Locate the cell with the specified text and output its (X, Y) center coordinate. 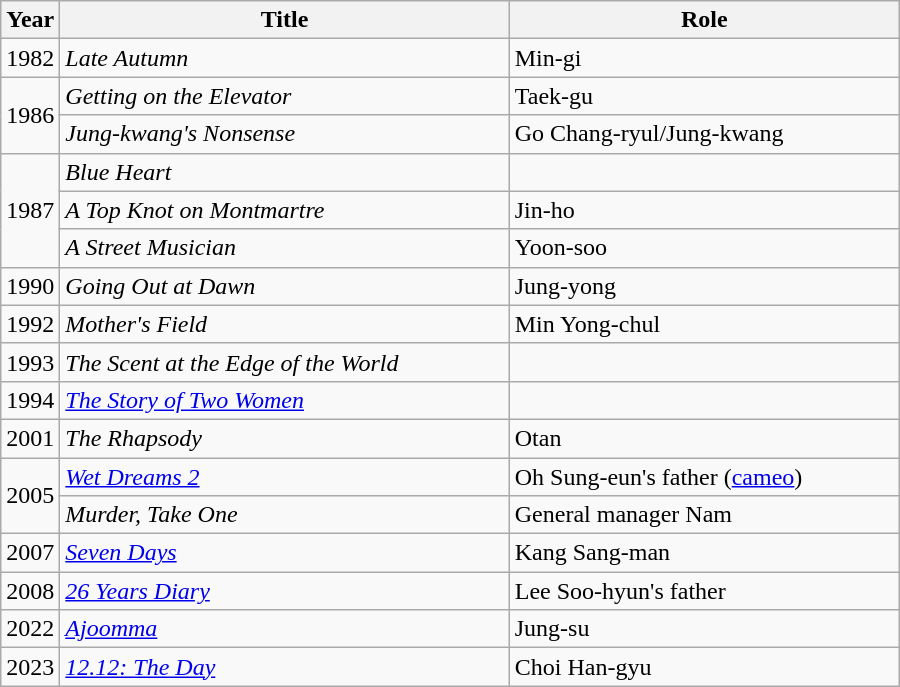
1994 (30, 400)
Taek-gu (704, 96)
Jin-ho (704, 210)
Yoon-soo (704, 248)
Title (284, 20)
2005 (30, 496)
2023 (30, 667)
1993 (30, 362)
General manager Nam (704, 515)
2008 (30, 591)
Going Out at Dawn (284, 286)
Getting on the Elevator (284, 96)
Mother's Field (284, 324)
Role (704, 20)
Wet Dreams 2 (284, 477)
Seven Days (284, 553)
Jung-su (704, 629)
1982 (30, 58)
2001 (30, 438)
2007 (30, 553)
Year (30, 20)
2022 (30, 629)
A Top Knot on Montmartre (284, 210)
26 Years Diary (284, 591)
12.12: The Day (284, 667)
1992 (30, 324)
Min Yong-chul (704, 324)
Oh Sung-eun's father (cameo) (704, 477)
Murder, Take One (284, 515)
Choi Han-gyu (704, 667)
The Story of Two Women (284, 400)
1986 (30, 115)
1987 (30, 210)
The Scent at the Edge of the World (284, 362)
Kang Sang-man (704, 553)
Min-gi (704, 58)
The Rhapsody (284, 438)
Jung-yong (704, 286)
Late Autumn (284, 58)
Lee Soo-hyun's father (704, 591)
Blue Heart (284, 172)
Jung-kwang's Nonsense (284, 134)
A Street Musician (284, 248)
Ajoomma (284, 629)
1990 (30, 286)
Otan (704, 438)
Go Chang-ryul/Jung-kwang (704, 134)
